Scan for the cell matching the given text and deliver its [x, y] coordinate at center. 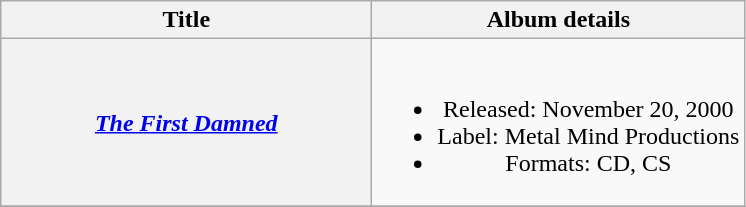
Title [186, 20]
Released: November 20, 2000Label: Metal Mind ProductionsFormats: CD, CS [558, 122]
The First Damned [186, 122]
Album details [558, 20]
